Return the [X, Y] coordinate for the center point of the cell that contains the specified text.  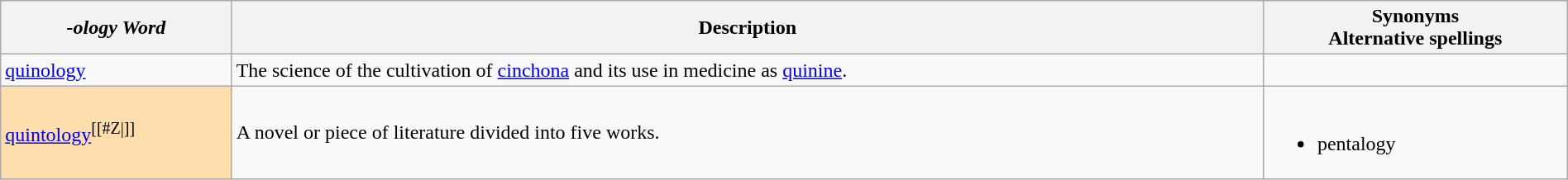
Description [748, 28]
The science of the cultivation of cinchona and its use in medicine as quinine. [748, 70]
A novel or piece of literature divided into five works. [748, 132]
pentalogy [1415, 132]
SynonymsAlternative spellings [1415, 28]
-ology Word [116, 28]
quintology[[#Z|]] [116, 132]
quinology [116, 70]
